Locate the cell with the specified text and output its [X, Y] center coordinate. 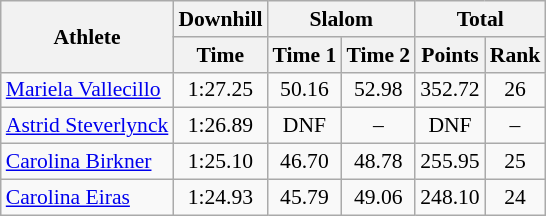
Points [450, 55]
Time 1 [304, 55]
25 [516, 162]
45.79 [304, 197]
Astrid Steverlynck [88, 126]
Athlete [88, 36]
Downhill [220, 19]
Slalom [341, 19]
1:26.89 [220, 126]
255.95 [450, 162]
Rank [516, 55]
1:25.10 [220, 162]
352.72 [450, 90]
Time 2 [378, 55]
1:24.93 [220, 197]
46.70 [304, 162]
49.06 [378, 197]
248.10 [450, 197]
Carolina Birkner [88, 162]
Carolina Eiras [88, 197]
Time [220, 55]
48.78 [378, 162]
Mariela Vallecillo [88, 90]
26 [516, 90]
1:27.25 [220, 90]
Total [480, 19]
24 [516, 197]
50.16 [304, 90]
52.98 [378, 90]
